Capture the cell that displays the provided text and extract its (x, y) central coordinate. 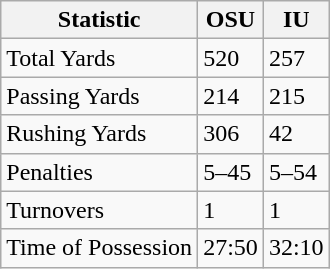
306 (231, 134)
520 (231, 58)
Time of Possession (100, 248)
Statistic (100, 20)
32:10 (296, 248)
5–54 (296, 172)
5–45 (231, 172)
27:50 (231, 248)
215 (296, 96)
Passing Yards (100, 96)
IU (296, 20)
42 (296, 134)
257 (296, 58)
Turnovers (100, 210)
214 (231, 96)
Total Yards (100, 58)
OSU (231, 20)
Rushing Yards (100, 134)
Penalties (100, 172)
